Find where the given text appears and provide that cell's center as (X, Y) coordinate. 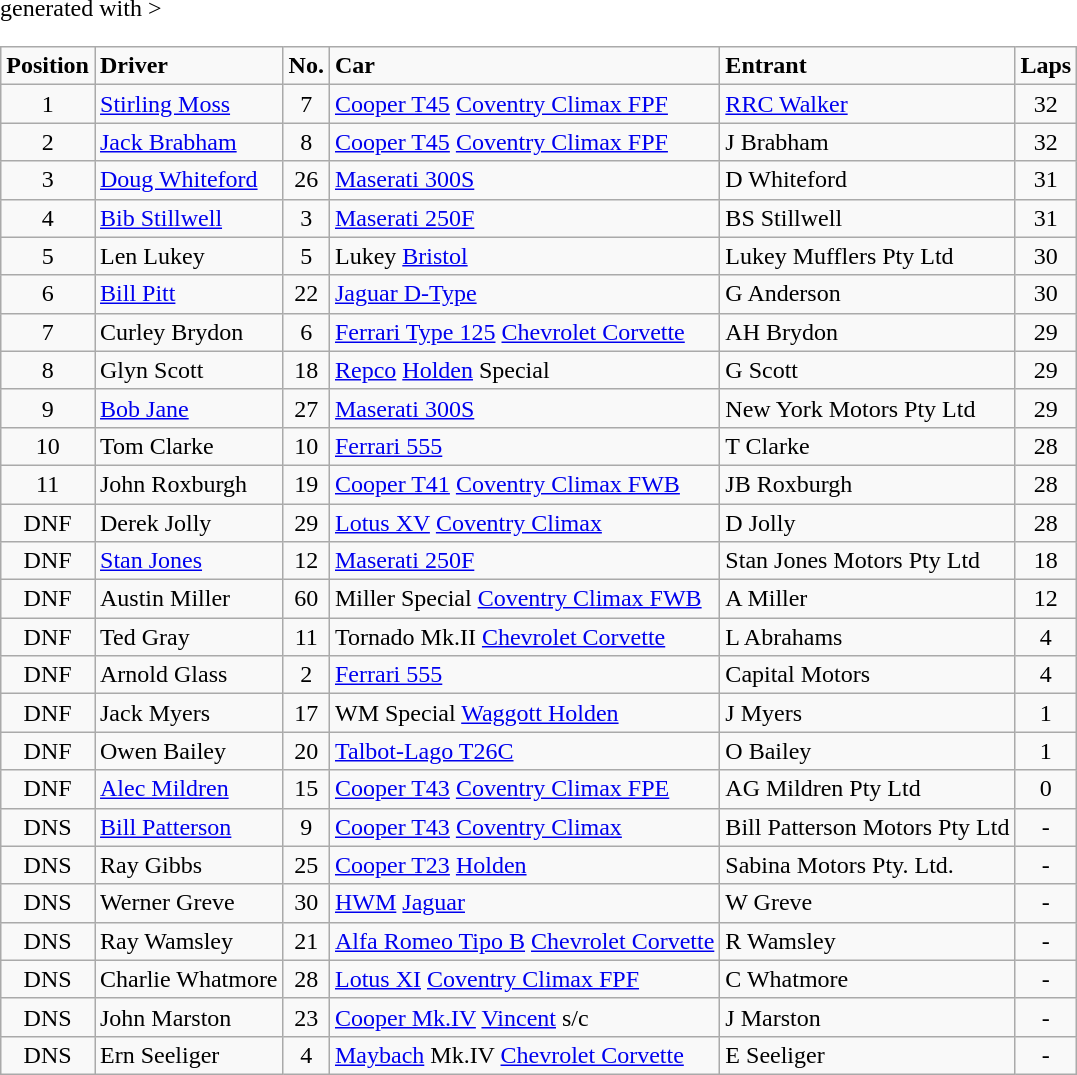
A Miller (868, 599)
Ern Seeliger (188, 1055)
Stirling Moss (188, 104)
Ray Wamsley (188, 941)
Alfa Romeo Tipo B Chevrolet Corvette (524, 941)
Ted Gray (188, 637)
Bill Patterson Motors Pty Ltd (868, 827)
Tornado Mk.II Chevrolet Corvette (524, 637)
John Marston (188, 1017)
Entrant (868, 66)
Cooper Mk.IV Vincent s/c (524, 1017)
19 (306, 484)
BS Stillwell (868, 218)
Glyn Scott (188, 370)
15 (306, 789)
R Wamsley (868, 941)
Driver (188, 66)
Jack Myers (188, 713)
Curley Brydon (188, 332)
E Seeliger (868, 1055)
0 (1046, 789)
Cooper T23 Holden (524, 865)
AH Brydon (868, 332)
Werner Greve (188, 903)
C Whatmore (868, 979)
Lotus XV Coventry Climax (524, 523)
Laps (1046, 66)
Car (524, 66)
22 (306, 294)
JB Roxburgh (868, 484)
Jaguar D-Type (524, 294)
17 (306, 713)
Ray Gibbs (188, 865)
T Clarke (868, 446)
Tom Clarke (188, 446)
O Bailey (868, 751)
Bill Pitt (188, 294)
Bill Patterson (188, 827)
John Roxburgh (188, 484)
Lukey Mufflers Pty Ltd (868, 256)
Sabina Motors Pty. Ltd. (868, 865)
W Greve (868, 903)
AG Mildren Pty Ltd (868, 789)
Lotus XI Coventry Climax FPF (524, 979)
Bib Stillwell (188, 218)
23 (306, 1017)
Charlie Whatmore (188, 979)
20 (306, 751)
60 (306, 599)
25 (306, 865)
Maybach Mk.IV Chevrolet Corvette (524, 1055)
Derek Jolly (188, 523)
Austin Miller (188, 599)
Stan Jones Motors Pty Ltd (868, 561)
26 (306, 180)
G Anderson (868, 294)
Repco Holden Special (524, 370)
Cooper T43 Coventry Climax (524, 827)
HWM Jaguar (524, 903)
27 (306, 408)
Ferrari Type 125 Chevrolet Corvette (524, 332)
Miller Special Coventry Climax FWB (524, 599)
D Whiteford (868, 180)
Capital Motors (868, 675)
New York Motors Pty Ltd (868, 408)
Position (48, 66)
Talbot-Lago T26C (524, 751)
Owen Bailey (188, 751)
21 (306, 941)
J Myers (868, 713)
WM Special Waggott Holden (524, 713)
Stan Jones (188, 561)
Bob Jane (188, 408)
J Marston (868, 1017)
Cooper T43 Coventry Climax FPE (524, 789)
Alec Mildren (188, 789)
No. (306, 66)
D Jolly (868, 523)
Lukey Bristol (524, 256)
RRC Walker (868, 104)
Len Lukey (188, 256)
Doug Whiteford (188, 180)
Jack Brabham (188, 142)
Arnold Glass (188, 675)
G Scott (868, 370)
Cooper T41 Coventry Climax FWB (524, 484)
L Abrahams (868, 637)
J Brabham (868, 142)
